From the cell containing the given text, extract its center point as [X, Y] coordinate. 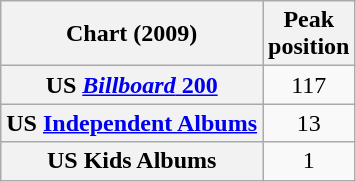
Peakposition [309, 34]
1 [309, 161]
Chart (2009) [132, 34]
13 [309, 123]
US Independent Albums [132, 123]
US Kids Albums [132, 161]
117 [309, 85]
US Billboard 200 [132, 85]
